Output the (x, y) coordinate of the center of the cell containing the given text.  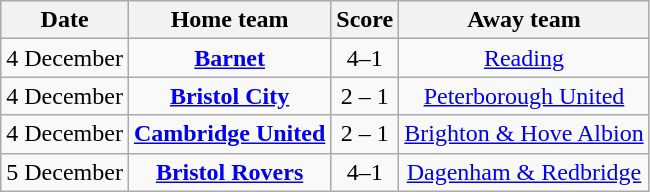
Barnet (229, 58)
Cambridge United (229, 134)
Dagenham & Redbridge (524, 172)
Reading (524, 58)
Away team (524, 20)
Bristol City (229, 96)
Bristol Rovers (229, 172)
Score (365, 20)
Peterborough United (524, 96)
Home team (229, 20)
Brighton & Hove Albion (524, 134)
5 December (65, 172)
Date (65, 20)
